Determine the [X, Y] coordinate at the center of the cell enclosing the given text.  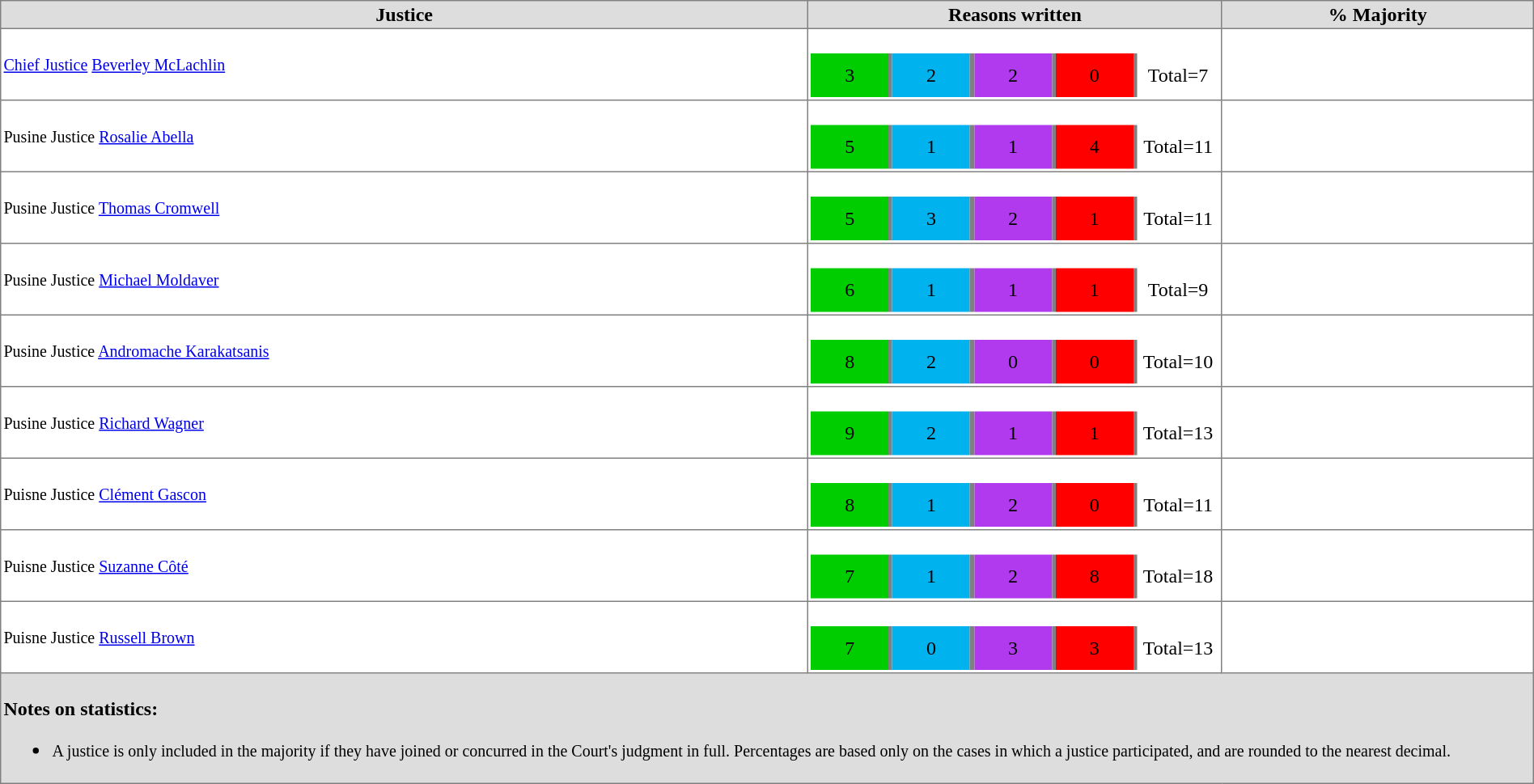
Puisne Justice Suzanne Côté [405, 566]
3 2 2 0 Total=7 [1015, 64]
7 1 2 8 Total=18 [1015, 566]
Chief Justice Beverley McLachlin [405, 64]
9 2 1 1 Total=13 [1015, 422]
6 1 1 1 Total=9 [1015, 279]
7 0 3 3 Total=13 [1015, 637]
% Majority [1377, 15]
Total=18 [1178, 577]
8 2 0 0 Total=10 [1015, 350]
Pusine Justice Thomas Cromwell [405, 207]
Total=9 [1178, 290]
6 [850, 290]
Total=10 [1178, 362]
Pusine Justice Richard Wagner [405, 422]
8 1 2 0 Total=11 [1015, 494]
Pusine Justice Andromache Karakatsanis [405, 350]
Puisne Justice Clément Gascon [405, 494]
5 1 1 4 Total=11 [1015, 136]
Pusine Justice Michael Moldaver [405, 279]
Puisne Justice Russell Brown [405, 637]
Reasons written [1015, 15]
Total=7 [1178, 75]
5 3 2 1 Total=11 [1015, 207]
9 [850, 433]
Justice [405, 15]
Pusine Justice Rosalie Abella [405, 136]
4 [1095, 146]
